Capture the cell that displays the provided text and extract its (X, Y) central coordinate. 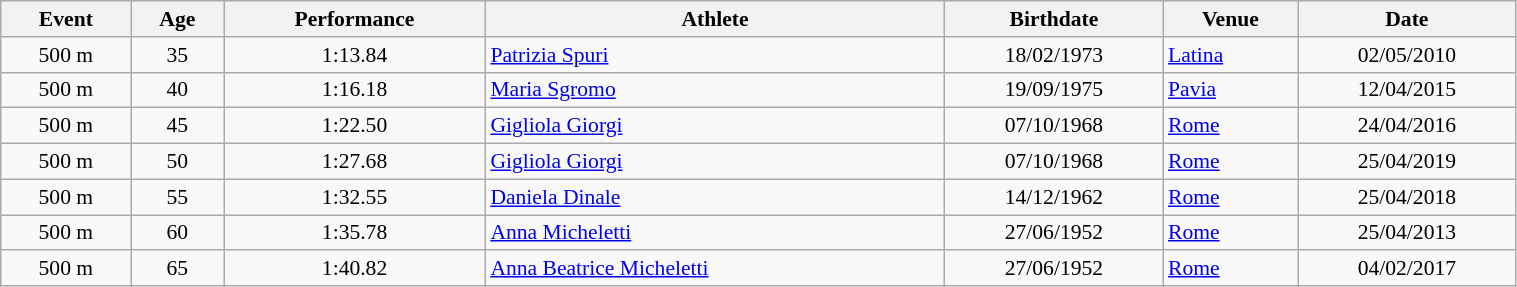
Event (66, 19)
Date (1407, 19)
Age (178, 19)
1:13.84 (355, 55)
1:27.68 (355, 162)
1:40.82 (355, 269)
Daniela Dinale (714, 197)
55 (178, 197)
Pavia (1230, 90)
1:22.50 (355, 126)
45 (178, 126)
14/12/1962 (1054, 197)
50 (178, 162)
60 (178, 233)
02/05/2010 (1407, 55)
18/02/1973 (1054, 55)
Athlete (714, 19)
1:16.18 (355, 90)
1:32.55 (355, 197)
65 (178, 269)
Venue (1230, 19)
Performance (355, 19)
25/04/2018 (1407, 197)
Latina (1230, 55)
25/04/2013 (1407, 233)
1:35.78 (355, 233)
24/04/2016 (1407, 126)
Maria Sgromo (714, 90)
19/09/1975 (1054, 90)
35 (178, 55)
Patrizia Spuri (714, 55)
40 (178, 90)
Birthdate (1054, 19)
Anna Micheletti (714, 233)
Anna Beatrice Micheletti (714, 269)
04/02/2017 (1407, 269)
12/04/2015 (1407, 90)
25/04/2019 (1407, 162)
